Provide the (X, Y) coordinate of the cell's center where the given text is located.  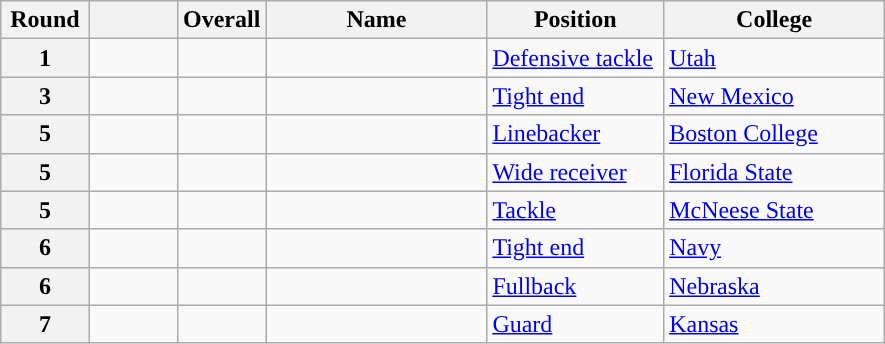
New Mexico (774, 96)
3 (45, 96)
Utah (774, 58)
7 (45, 324)
McNeese State (774, 210)
Fullback (576, 286)
Navy (774, 248)
Name (376, 20)
Florida State (774, 172)
Wide receiver (576, 172)
Linebacker (576, 134)
Position (576, 20)
Defensive tackle (576, 58)
1 (45, 58)
Tackle (576, 210)
Overall (222, 20)
Guard (576, 324)
Boston College (774, 134)
Round (45, 20)
Nebraska (774, 286)
Kansas (774, 324)
College (774, 20)
